Detect which cell encompasses the target text, then output its [x, y] center coordinate. 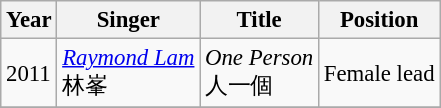
Year [29, 20]
Title [260, 20]
2011 [29, 74]
Female lead [380, 74]
Position [380, 20]
Raymond Lam 林峯 [128, 74]
One Person 人一個 [260, 74]
Singer [128, 20]
